Return (x, y) of the center of cell containing provided text 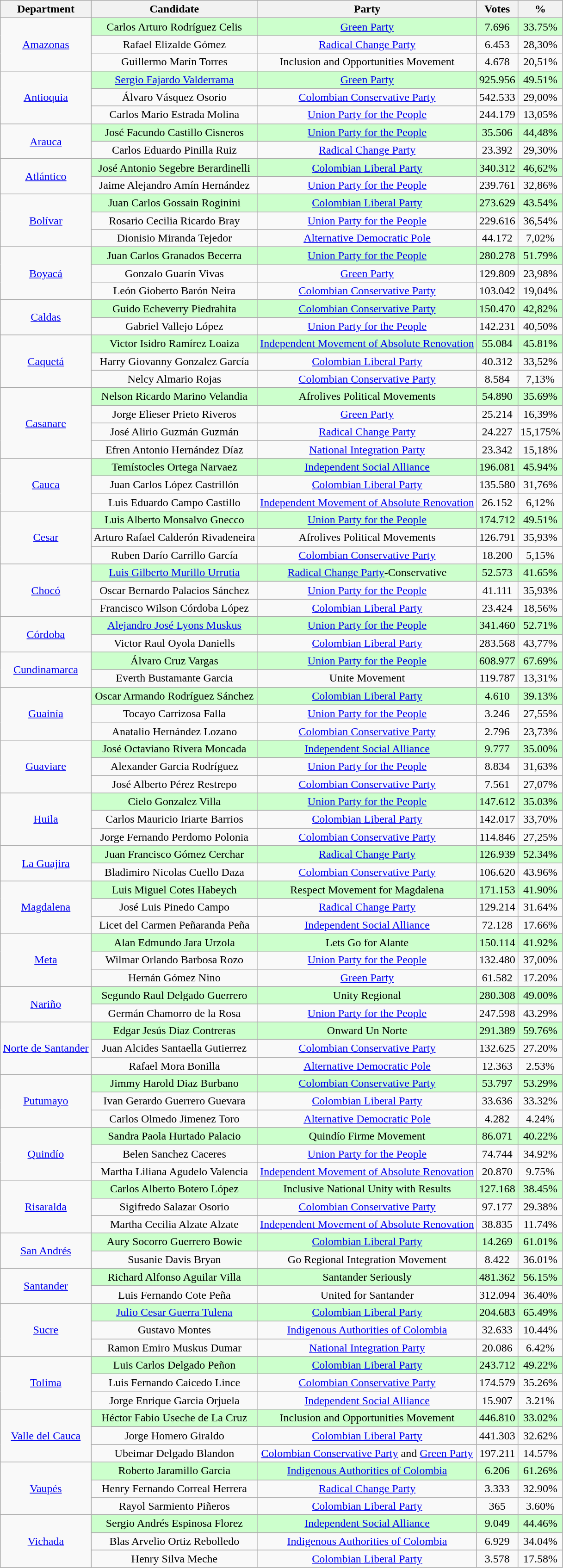
17.58% (540, 1559)
Jaime Alejandro Amín Hernández (174, 185)
9.75% (540, 1171)
18,56% (540, 608)
Inclusive National Unity with Results (367, 1189)
36,54% (540, 221)
135.580 (497, 484)
Arauca (46, 141)
Alan Edmundo Jara Urzola (174, 942)
Segundo Raul Delgado Guerrero (174, 995)
Licet del Carmen Peñaranda Peña (174, 925)
2.796 (497, 731)
Amazonas (46, 44)
Oscar Armando Rodríguez Sánchez (174, 696)
49.22% (540, 1365)
Jorge Elieser Prieto Riveros (174, 414)
41.65% (540, 573)
39.13% (540, 696)
José Luis Pinedo Campo (174, 907)
35.506 (497, 132)
36.01% (540, 1259)
31,76% (540, 484)
Rafael Elizalde Gómez (174, 44)
27,55% (540, 713)
Germán Chamorro de la Rosa (174, 1013)
3.60% (540, 1506)
34.04% (540, 1541)
42,82% (540, 309)
23.342 (497, 449)
Richard Alfonso Aguilar Villa (174, 1277)
7.696 (497, 27)
Dionisio Miranda Tejedor (174, 238)
Gustavo Montes (174, 1330)
Jorge Enrique Garcia Orjuela (174, 1401)
59.76% (540, 1030)
150.470 (497, 309)
Cielo Gonzalez Villa (174, 802)
Luis Fernando Cote Peña (174, 1295)
Unity Regional (367, 995)
56.15% (540, 1277)
23,73% (540, 731)
Susanie Davis Bryan (174, 1259)
Party (367, 9)
142.017 (497, 819)
365 (497, 1506)
Guaviare (46, 766)
Cauca (46, 484)
229.616 (497, 221)
312.094 (497, 1295)
29,30% (540, 150)
243.712 (497, 1365)
52.573 (497, 573)
43.54% (540, 203)
55.084 (497, 344)
28,30% (540, 44)
Arturo Rafael Calderón Rivadeneira (174, 538)
17.66% (540, 925)
Blas Arvelio Ortiz Rebolledo (174, 1541)
32.633 (497, 1330)
43.29% (540, 1013)
72.128 (497, 925)
Nariño (46, 1004)
52.71% (540, 626)
Wilmar Orlando Barbosa Rozo (174, 960)
Juan Francisco Gómez Cerchar (174, 855)
Martha Cecilia Alzate Alzate (174, 1224)
132.480 (497, 960)
Rayol Sarmiento Piñeros (174, 1506)
61.26% (540, 1471)
Juan Carlos López Castrillón (174, 484)
74.744 (497, 1154)
12.363 (497, 1066)
United for Santander (367, 1295)
Risaralda (46, 1207)
17.20% (540, 978)
Sigifredo Salazar Osorio (174, 1207)
La Guajira (46, 863)
19,04% (540, 291)
27,07% (540, 784)
Juan Carlos Gossain Roginini (174, 203)
6.206 (497, 1471)
8.834 (497, 766)
291.389 (497, 1030)
31.64% (540, 907)
Sergio Andrés Espinosa Florez (174, 1524)
Bladimiro Nicolas Cuello Daza (174, 872)
José Octaviano Rivera Moncada (174, 749)
Luis Alberto Monsalvo Gnecco (174, 520)
35.00% (540, 749)
José Antonio Segebre Berardinelli (174, 167)
Carlos Arturo Rodríguez Celis (174, 27)
Norte de Santander (46, 1048)
239.761 (497, 185)
6.42% (540, 1348)
132.625 (497, 1048)
43.96% (540, 872)
127.168 (497, 1189)
23.392 (497, 150)
Caldas (46, 317)
2.53% (540, 1066)
Radical Change Party-Conservative (367, 573)
41.90% (540, 890)
Candidate (174, 9)
Luis Miguel Cotes Habeych (174, 890)
9.049 (497, 1524)
44.46% (540, 1524)
Cesar (46, 538)
Luis Gilberto Murillo Urrutia (174, 573)
32,86% (540, 185)
Héctor Fabio Useche de La Cruz (174, 1418)
36.40% (540, 1295)
Hernán Gómez Nino (174, 978)
Henry Fernando Correal Herrera (174, 1488)
Juan Alcides Santaella Gutierrez (174, 1048)
20,51% (540, 62)
Aury Socorro Guerrero Bowie (174, 1242)
23,98% (540, 273)
126.939 (497, 855)
41.111 (497, 590)
32.62% (540, 1436)
Ruben Darío Carrillo García (174, 555)
Harry Giovanny Gonzalez García (174, 361)
José Alberto Pérez Restrepo (174, 784)
Jimmy Harold Diaz Burbano (174, 1084)
Caquetá (46, 361)
San Andrés (46, 1251)
% (540, 9)
18.200 (497, 555)
Everth Bustamante Garcia (174, 678)
46,62% (540, 167)
8.422 (497, 1259)
Meta (46, 960)
106.620 (497, 872)
33,52% (540, 361)
Boyacá (46, 273)
273.629 (497, 203)
Ramon Emiro Muskus Dumar (174, 1348)
15,18% (540, 449)
14.57% (540, 1453)
32.90% (540, 1488)
52.34% (540, 855)
Tolima (46, 1383)
Sucre (46, 1330)
Alexander Garcia Rodríguez (174, 766)
Bolívar (46, 220)
446.810 (497, 1418)
Carlos Alberto Botero López (174, 1189)
Henry Silva Meche (174, 1559)
33.75% (540, 27)
33,70% (540, 819)
Go Regional Integration Movement (367, 1259)
Roberto Jaramillo Garcia (174, 1471)
244.179 (497, 115)
Respect Movement for Magdalena (367, 890)
24.227 (497, 432)
Luis Eduardo Campo Castillo (174, 502)
Victor Raul Oyola Daniells (174, 643)
174.579 (497, 1383)
Carlos Olmedo Jimenez Toro (174, 1119)
150.114 (497, 942)
Unite Movement (367, 678)
33.636 (497, 1101)
8.584 (497, 379)
61.01% (540, 1242)
Guido Echeverry Piedrahita (174, 309)
40,50% (540, 326)
Gonzalo Guarín Vivas (174, 273)
67.69% (540, 661)
Cundinamarca (46, 669)
280.308 (497, 995)
Atlántico (46, 176)
5,15% (540, 555)
Vichada (46, 1541)
65.49% (540, 1312)
608.977 (497, 661)
119.787 (497, 678)
23.424 (497, 608)
Victor Isidro Ramírez Loaiza (174, 344)
Sergio Fajardo Valderrama (174, 80)
Juan Carlos Granados Becerra (174, 256)
Quindío Firme Movement (367, 1136)
Onward Un Norte (367, 1030)
27.20% (540, 1048)
Jorge Homero Giraldo (174, 1436)
197.211 (497, 1453)
13,05% (540, 115)
4.678 (497, 62)
16,39% (540, 414)
43,77% (540, 643)
Santander (46, 1286)
33.02% (540, 1418)
Córdoba (46, 634)
114.846 (497, 837)
Carlos Mauricio Iriarte Barrios (174, 819)
6.929 (497, 1541)
Alejandro José Lyons Muskus (174, 626)
Rosario Cecilia Ricardo Bray (174, 221)
Tocayo Carrizosa Falla (174, 713)
247.598 (497, 1013)
Carlos Mario Estrada Molina (174, 115)
126.791 (497, 538)
129.809 (497, 273)
Sandra Paola Hurtado Palacio (174, 1136)
29,00% (540, 97)
Carlos Eduardo Pinilla Ruiz (174, 150)
Nelson Ricardo Marino Velandia (174, 397)
340.312 (497, 167)
6.453 (497, 44)
20.870 (497, 1171)
925.956 (497, 80)
3.21% (540, 1401)
Lets Go for Alante (367, 942)
6,12% (540, 502)
Luis Carlos Delgado Peñon (174, 1365)
204.683 (497, 1312)
20.086 (497, 1348)
34.92% (540, 1154)
35.69% (540, 397)
15.907 (497, 1401)
Antioquia (46, 97)
51.79% (540, 256)
Vaupés (46, 1488)
Efren Antonio Hernández Díaz (174, 449)
José Facundo Castillo Cisneros (174, 132)
14.269 (497, 1242)
Jorge Fernando Perdomo Polonia (174, 837)
4.24% (540, 1119)
Francisco Wilson Córdoba López (174, 608)
44,48% (540, 132)
40.312 (497, 361)
7,13% (540, 379)
Anatalio Hernández Lozano (174, 731)
129.214 (497, 907)
174.712 (497, 520)
15,175% (540, 432)
Álvaro Cruz Vargas (174, 661)
45.94% (540, 467)
61.582 (497, 978)
Votes (497, 9)
Santander Seriously (367, 1277)
Luis Fernando Caicedo Lince (174, 1383)
Temístocles Ortega Narvaez (174, 467)
Julio Cesar Guerra Tulena (174, 1312)
38.45% (540, 1189)
147.612 (497, 802)
13,31% (540, 678)
Putumayo (46, 1101)
11.74% (540, 1224)
441.303 (497, 1436)
Valle del Cauca (46, 1436)
37,00% (540, 960)
Ubeimar Delgado Blandon (174, 1453)
341.460 (497, 626)
49.00% (540, 995)
Magdalena (46, 907)
Rafael Mora Bonilla (174, 1066)
103.042 (497, 291)
54.890 (497, 397)
Ivan Gerardo Guerrero Guevara (174, 1101)
Edgar Jesús Diaz Contreras (174, 1030)
33.32% (540, 1101)
35.03% (540, 802)
Gabriel Vallejo López (174, 326)
97.177 (497, 1207)
283.568 (497, 643)
542.533 (497, 97)
Belen Sanchez Caceres (174, 1154)
9.777 (497, 749)
Guillermo Marín Torres (174, 62)
7.561 (497, 784)
280.278 (497, 256)
Huila (46, 819)
Guainía (46, 713)
Casanare (46, 423)
171.153 (497, 890)
7,02% (540, 238)
3.246 (497, 713)
86.071 (497, 1136)
142.231 (497, 326)
Álvaro Vásquez Osorio (174, 97)
38.835 (497, 1224)
4.282 (497, 1119)
10.44% (540, 1330)
Martha Liliana Agudelo Valencia (174, 1171)
45.81% (540, 344)
53.797 (497, 1084)
Chocó (46, 590)
29.38% (540, 1207)
Department (46, 9)
3.578 (497, 1559)
Oscar Bernardo Palacios Sánchez (174, 590)
40.22% (540, 1136)
Colombian Conservative Party and Green Party (367, 1453)
25.214 (497, 414)
4.610 (497, 696)
3.333 (497, 1488)
481.362 (497, 1277)
Nelcy Almario Rojas (174, 379)
53.29% (540, 1084)
José Alirio Guzmán Guzmán (174, 432)
35.26% (540, 1383)
27,25% (540, 837)
196.081 (497, 467)
31,63% (540, 766)
León Gioberto Barón Neira (174, 291)
Quindío (46, 1154)
44.172 (497, 238)
26.152 (497, 502)
41.92% (540, 942)
